Extract the (X, Y) coordinate from the center of the cell holding the provided text.  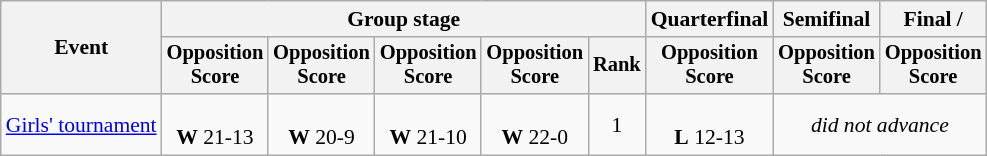
Final / (934, 19)
Girls' tournament (82, 124)
W 21-10 (428, 124)
W 22-0 (534, 124)
L 12-13 (710, 124)
Rank (617, 66)
did not advance (880, 124)
1 (617, 124)
W 21-13 (216, 124)
Semifinal (826, 19)
Event (82, 48)
W 20-9 (322, 124)
Group stage (404, 19)
Quarterfinal (710, 19)
